For the text-containing cell, return its midpoint in (X, Y) coordinate format. 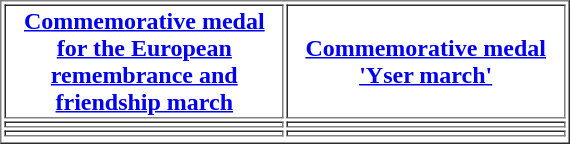
Commemorative medal 'Yser march' (425, 61)
Commemorative medal for the European remembrance and friendship march (144, 61)
